Return the (X, Y) coordinate for the center point of the cell that contains the specified text.  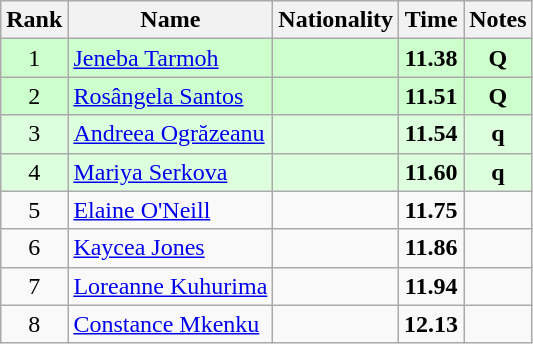
Kaycea Jones (170, 248)
4 (34, 172)
11.60 (432, 172)
Notes (498, 20)
Andreea Ogrăzeanu (170, 134)
Rosângela Santos (170, 96)
12.13 (432, 324)
Mariya Serkova (170, 172)
7 (34, 286)
1 (34, 58)
11.51 (432, 96)
Time (432, 20)
Constance Mkenku (170, 324)
6 (34, 248)
3 (34, 134)
11.75 (432, 210)
Elaine O'Neill (170, 210)
11.54 (432, 134)
Loreanne Kuhurima (170, 286)
Jeneba Tarmoh (170, 58)
2 (34, 96)
Name (170, 20)
Nationality (336, 20)
11.94 (432, 286)
Rank (34, 20)
11.38 (432, 58)
5 (34, 210)
11.86 (432, 248)
8 (34, 324)
